Detect which cell encompasses the target text, then output its [X, Y] center coordinate. 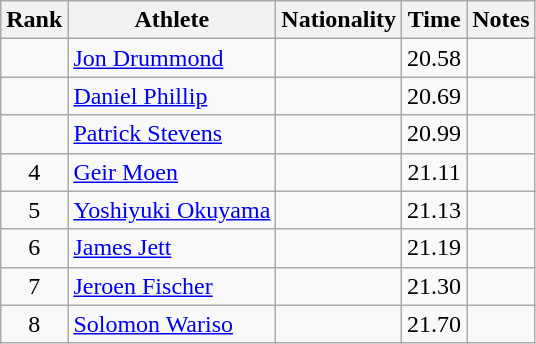
21.13 [434, 210]
5 [34, 210]
6 [34, 248]
Rank [34, 20]
4 [34, 172]
Nationality [339, 20]
20.99 [434, 134]
21.19 [434, 248]
Yoshiyuki Okuyama [172, 210]
Jon Drummond [172, 58]
Solomon Wariso [172, 324]
James Jett [172, 248]
Patrick Stevens [172, 134]
21.30 [434, 286]
Daniel Phillip [172, 96]
Time [434, 20]
Notes [501, 20]
21.11 [434, 172]
Athlete [172, 20]
21.70 [434, 324]
20.69 [434, 96]
8 [34, 324]
Jeroen Fischer [172, 286]
7 [34, 286]
Geir Moen [172, 172]
20.58 [434, 58]
